Provide the [X, Y] coordinate of the cell's center where the given text is located.  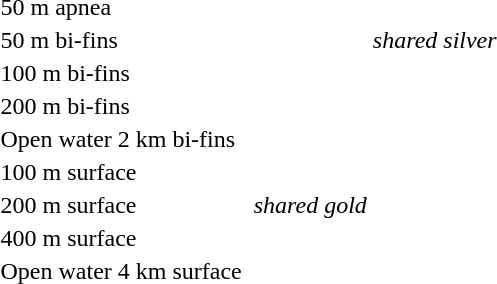
shared gold [310, 205]
